Identify which cell holds the provided text, then report its [X, Y] central coordinate. 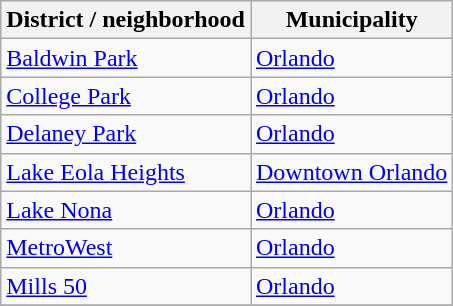
College Park [126, 96]
District / neighborhood [126, 20]
Delaney Park [126, 134]
Lake Eola Heights [126, 172]
Mills 50 [126, 286]
Lake Nona [126, 210]
Baldwin Park [126, 58]
Municipality [351, 20]
MetroWest [126, 248]
Downtown Orlando [351, 172]
